Pinpoint the cell where the given text exists, returning its [X, Y] midpoint coordinate. 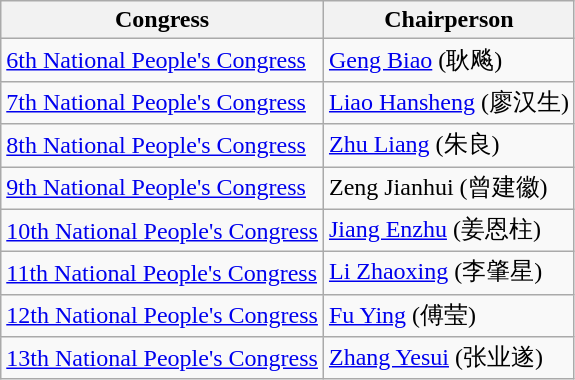
7th National People's Congress [162, 102]
9th National People's Congress [162, 188]
Fu Ying (傅莹) [448, 316]
8th National People's Congress [162, 146]
Chairperson [448, 20]
Jiang Enzhu (姜恩柱) [448, 230]
11th National People's Congress [162, 274]
Zhu Liang (朱良) [448, 146]
13th National People's Congress [162, 358]
10th National People's Congress [162, 230]
Congress [162, 20]
12th National People's Congress [162, 316]
Liao Hansheng (廖汉生) [448, 102]
Geng Biao (耿飚) [448, 60]
Zeng Jianhui (曾建徽) [448, 188]
6th National People's Congress [162, 60]
Zhang Yesui (张业遂) [448, 358]
Li Zhaoxing (李肇星) [448, 274]
